Return (X, Y) of the center of cell containing provided text 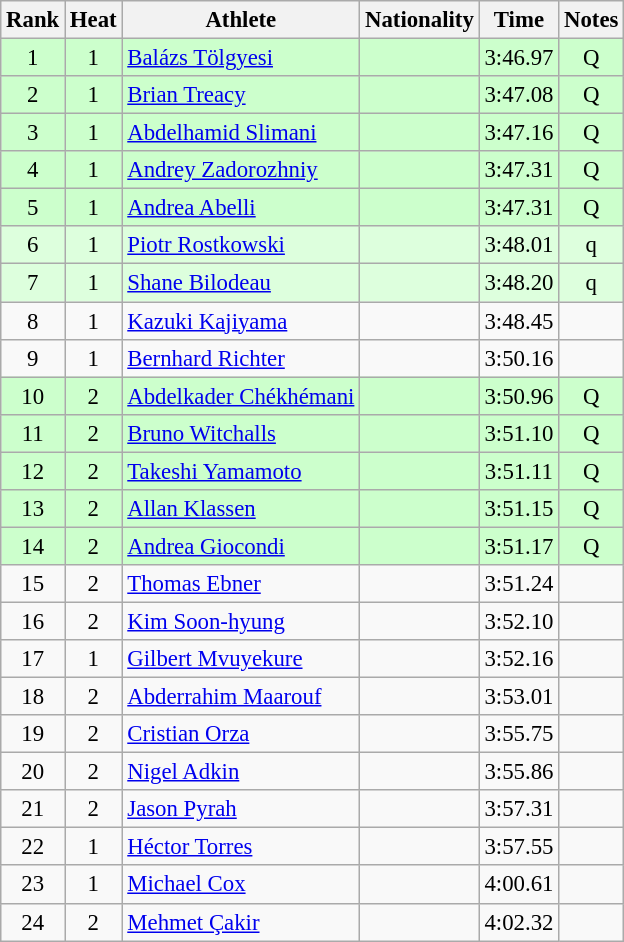
3:51.24 (519, 584)
8 (33, 321)
Abderrahim Maarouf (241, 697)
Bruno Witchalls (241, 433)
Heat (94, 20)
23 (33, 885)
Rank (33, 20)
3:50.16 (519, 358)
5 (33, 208)
3:46.97 (519, 58)
Kim Soon-hyung (241, 621)
Gilbert Mvuyekure (241, 659)
Piotr Rostkowski (241, 245)
Brian Treacy (241, 95)
12 (33, 471)
Abdelkader Chékhémani (241, 396)
9 (33, 358)
3:48.01 (519, 245)
19 (33, 734)
11 (33, 433)
Andrea Abelli (241, 208)
22 (33, 847)
3:48.45 (519, 321)
Bernhard Richter (241, 358)
Abdelhamid Slimani (241, 133)
13 (33, 509)
Jason Pyrah (241, 809)
Nationality (420, 20)
3:51.15 (519, 509)
21 (33, 809)
Cristian Orza (241, 734)
Andrey Zadorozhniy (241, 170)
3:47.08 (519, 95)
Balázs Tölgyesi (241, 58)
Mehmet Çakir (241, 922)
20 (33, 772)
3 (33, 133)
3:51.17 (519, 546)
3:55.75 (519, 734)
3:55.86 (519, 772)
16 (33, 621)
10 (33, 396)
18 (33, 697)
3:51.10 (519, 433)
Nigel Adkin (241, 772)
4 (33, 170)
7 (33, 283)
Notes (592, 20)
Thomas Ebner (241, 584)
Michael Cox (241, 885)
3:47.16 (519, 133)
3:50.96 (519, 396)
Héctor Torres (241, 847)
24 (33, 922)
Time (519, 20)
3:52.16 (519, 659)
17 (33, 659)
3:51.11 (519, 471)
3:52.10 (519, 621)
14 (33, 546)
Takeshi Yamamoto (241, 471)
4:02.32 (519, 922)
Andrea Giocondi (241, 546)
Shane Bilodeau (241, 283)
4:00.61 (519, 885)
6 (33, 245)
Allan Klassen (241, 509)
3:48.20 (519, 283)
Kazuki Kajiyama (241, 321)
Athlete (241, 20)
3:57.31 (519, 809)
3:57.55 (519, 847)
15 (33, 584)
3:53.01 (519, 697)
